Identify which cell holds the provided text, then report its (X, Y) central coordinate. 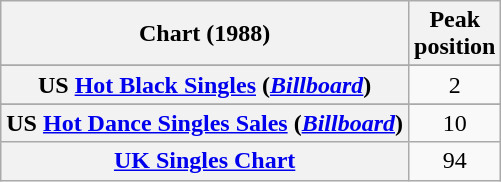
UK Singles Chart (205, 161)
10 (455, 123)
94 (455, 161)
2 (455, 85)
US Hot Black Singles (Billboard) (205, 85)
Peakposition (455, 34)
US Hot Dance Singles Sales (Billboard) (205, 123)
Chart (1988) (205, 34)
